Provide the [X, Y] coordinate of the cell's center where the given text is located.  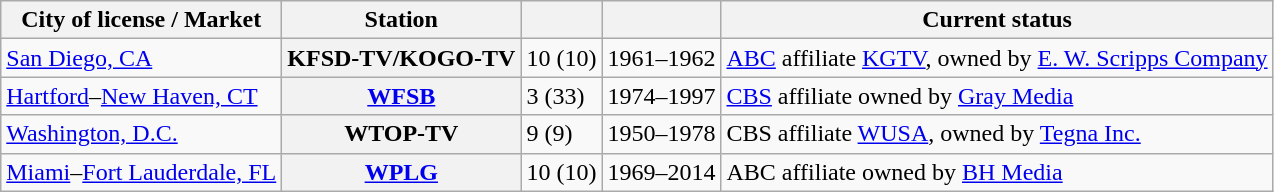
Miami–Fort Lauderdale, FL [142, 172]
Station [402, 20]
ABC affiliate owned by BH Media [997, 172]
CBS affiliate owned by Gray Media [997, 96]
1974–1997 [662, 96]
3 (33) [562, 96]
WPLG [402, 172]
City of license / Market [142, 20]
WFSB [402, 96]
1950–1978 [662, 134]
CBS affiliate WUSA, owned by Tegna Inc. [997, 134]
1969–2014 [662, 172]
1961–1962 [662, 58]
San Diego, CA [142, 58]
Hartford–New Haven, CT [142, 96]
WTOP-TV [402, 134]
9 (9) [562, 134]
Current status [997, 20]
Washington, D.C. [142, 134]
ABC affiliate KGTV, owned by E. W. Scripps Company [997, 58]
KFSD-TV/KOGO-TV [402, 58]
